Search for the cell housing the specified text and yield its (X, Y) center coordinate. 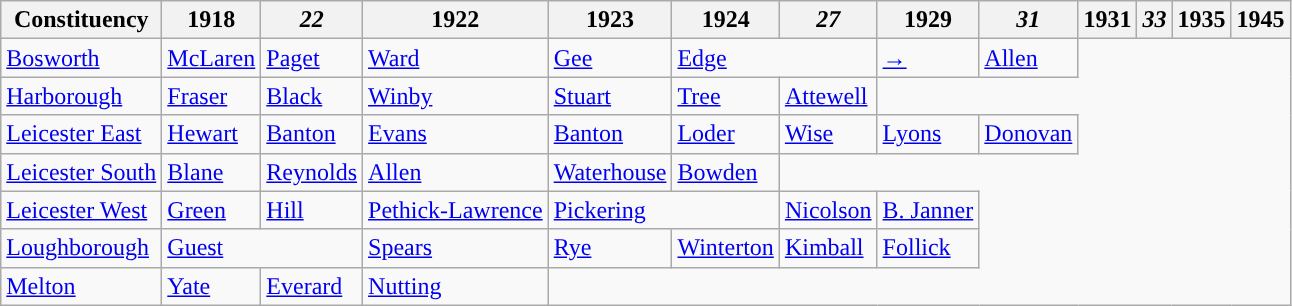
Evans (456, 134)
Waterhouse (610, 172)
Follick (928, 248)
Leicester West (82, 210)
1929 (928, 20)
Leicester South (82, 172)
Everard (312, 286)
Bosworth (82, 58)
31 (1028, 20)
Pickering (664, 210)
Spears (456, 248)
Harborough (82, 96)
Wise (828, 134)
Leicester East (82, 134)
Reynolds (312, 172)
Gee (610, 58)
Hill (312, 210)
Ward (456, 58)
1945 (1260, 20)
33 (1154, 20)
Green (212, 210)
22 (312, 20)
1931 (1108, 20)
Lyons (928, 134)
Rye (610, 248)
Bowden (726, 172)
Yate (212, 286)
Melton (82, 286)
Guest (262, 248)
Blane (212, 172)
Nutting (456, 286)
1924 (726, 20)
Edge (774, 58)
Nicolson (828, 210)
Paget (312, 58)
Stuart (610, 96)
Donovan (1028, 134)
B. Janner (928, 210)
Tree (726, 96)
Kimball (828, 248)
Hewart (212, 134)
Attewell (828, 96)
Winterton (726, 248)
Pethick-Lawrence (456, 210)
Loughborough (82, 248)
Winby (456, 96)
→ (928, 58)
Loder (726, 134)
1922 (456, 20)
27 (828, 20)
Fraser (212, 96)
Black (312, 96)
1935 (1202, 20)
1923 (610, 20)
Constituency (82, 20)
1918 (212, 20)
McLaren (212, 58)
